Locate the cell with the specified text and output its (X, Y) center coordinate. 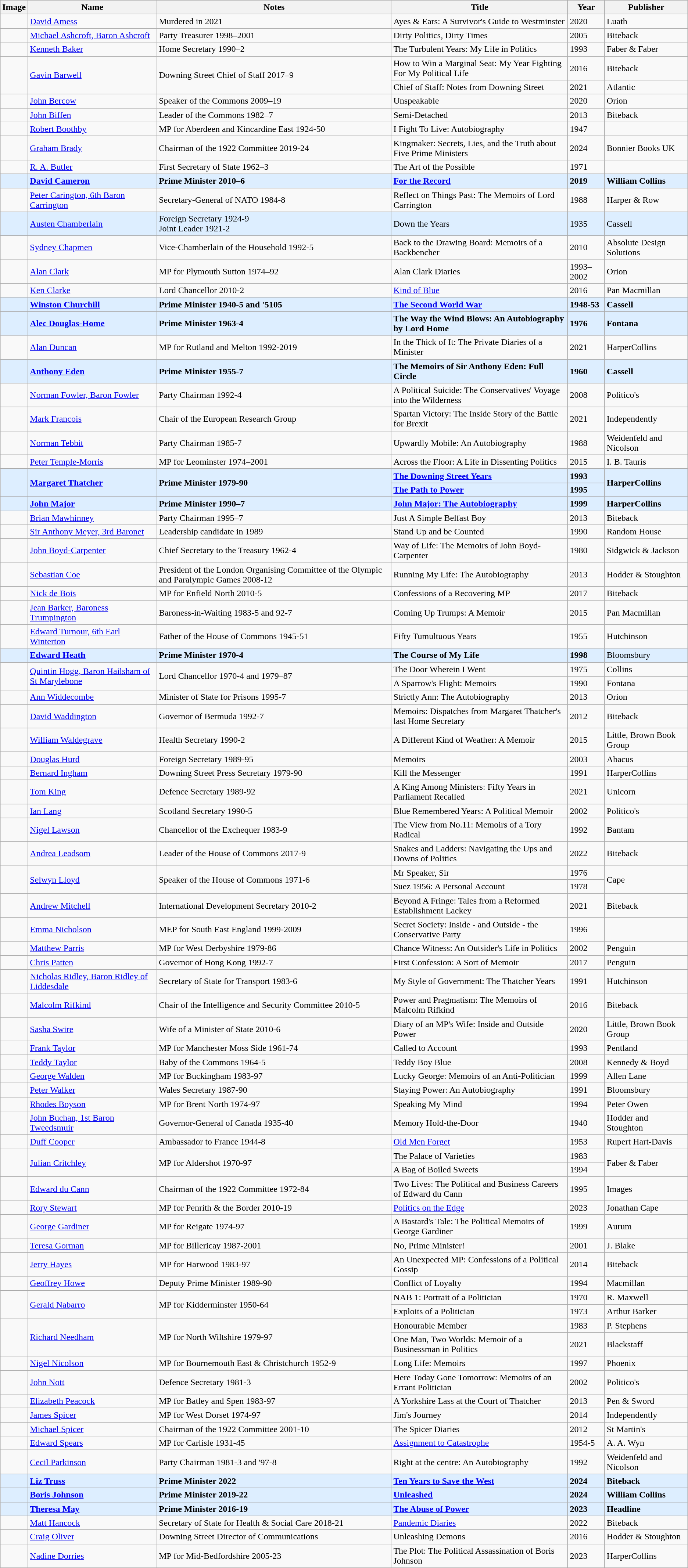
Headline (646, 1509)
Publisher (646, 7)
James Spicer (93, 1415)
Prime Minister 2022 (274, 1481)
Robert Boothby (93, 129)
Semi-Detached (480, 115)
Allen Lane (646, 1076)
1975 (586, 669)
Blackstaff (646, 1344)
Jim's Journey (480, 1415)
Quintin Hogg, Baron Hailsham of St Marylebone (93, 676)
David Cameron (93, 181)
Prime Minister 1940-5 and '5105 (274, 304)
Lucky George: Memoirs of an Anti-Politician (480, 1076)
Chief of Staff: Notes from Downing Street (480, 87)
Craig Oliver (93, 1537)
An Unexpected MP: Confessions of a Political Gossip (480, 1264)
NAB 1: Portrait of a Politician (480, 1297)
1960 (586, 371)
The Art of the Possible (480, 167)
Sasha Swire (93, 1029)
Speaker of the Commons 2009–19 (274, 101)
Pen & Sword (646, 1401)
Power and Pragmatism: The Memoirs of Malcolm Rifkind (480, 1005)
Boris Johnson (93, 1495)
1997 (586, 1363)
Downing Street Press Secretary 1979-90 (274, 773)
Prime Minister 1963-4 (274, 323)
Absolute Design Solutions (646, 248)
Politics on the Edge (480, 1208)
Chairman of the 1922 Committee 1972-84 (274, 1189)
First Secretary of State 1962–3 (274, 167)
The Way the Wind Blows: An Autobiography by Lord Home (480, 323)
MP for Kidderminster 1950-64 (274, 1304)
George Gardiner (93, 1227)
Just A Simple Belfast Boy (480, 518)
Margaret Thatcher (93, 483)
MP for Penrith & the Border 2010-19 (274, 1208)
Edward Spears (93, 1443)
Foreign Secretary 1924-9Joint Leader 1921-2 (274, 224)
Andrew Mitchell (93, 906)
Peter Walker (93, 1090)
Matthew Parris (93, 948)
Peter Temple-Morris (93, 462)
MP for Aldershot 1970-97 (274, 1163)
Reflect on Things Past: The Memoirs of Lord Carrington (480, 200)
Ten Years to Save the West (480, 1481)
Chair of the European Research Group (274, 419)
Gerald Nabarro (93, 1304)
Rupert Hart-Davis (646, 1142)
Abacus (646, 759)
Theresa May (93, 1509)
Bantam (646, 830)
A Different Kind of Weather: A Memoir (480, 740)
William Waldegrave (93, 740)
MP for West Derbyshire 1979-86 (274, 948)
Across the Floor: A Life in Dissenting Politics (480, 462)
2019 (586, 181)
Image (14, 7)
Old Men Forget (480, 1142)
Title (480, 7)
Foreign Secretary 1989-95 (274, 759)
Jerry Hayes (93, 1264)
Exploits of a Politician (480, 1311)
Honourable Member (480, 1325)
Upwardly Mobile: An Autobiography (480, 443)
Running My Life: The Autobiography (480, 574)
MEP for South East England 1999-2009 (274, 929)
John Bercow (93, 101)
A Yorkshire Lass at the Court of Thatcher (480, 1401)
The Spicer Diaries (480, 1429)
The Course of My Life (480, 655)
Fifty Tumultuous Years (480, 636)
Ann Widdecombe (93, 697)
MP for Buckingham 1983-97 (274, 1076)
Unleashed (480, 1495)
MP for Rutland and Melton 1992-2019 (274, 347)
Right at the centre: An Autobiography (480, 1462)
Macmillan (646, 1283)
Confessions of a Recovering MP (480, 594)
Kingmaker: Secrets, Lies, and the Truth about Five Prime Ministers (480, 148)
1947 (586, 129)
Brian Mawhinney (93, 518)
Mark Francois (93, 419)
Conflict of Loyalty (480, 1283)
Alec Douglas-Home (93, 323)
Here Today Gone Tomorrow: Memoirs of an Errant Politician (480, 1382)
Nigel Nicolson (93, 1363)
Speaker of the House of Commons 1971-6 (274, 880)
Wales Secretary 1987-90 (274, 1090)
Defence Secretary 1981-3 (274, 1382)
Collins (646, 669)
Health Secretary 1990-2 (274, 740)
Party Chairman 1995–7 (274, 518)
Long Life: Memoirs (480, 1363)
MP for North Wiltshire 1979-97 (274, 1337)
Sidgwick & Jackson (646, 551)
Cape (646, 880)
Michael Ashcroft, Baron Ashcroft (93, 35)
1978 (586, 887)
Memoirs (480, 759)
Luath (646, 21)
Bonnier Books UK (646, 148)
Year (586, 7)
No, Prime Minister! (480, 1246)
John Buchan, 1st Baron Tweedsmuir (93, 1123)
Rory Stewart (93, 1208)
1955 (586, 636)
Sebastian Coe (93, 574)
Leadership candidate in 1989 (274, 532)
Chair of the Intelligence and Security Committee 2010-5 (274, 1005)
Kind of Blue (480, 291)
The Door Wherein I Went (480, 669)
Governor of Bermuda 1992-7 (274, 716)
Michael Spicer (93, 1429)
The Abuse of Power (480, 1509)
Downing Street Director of Communications (274, 1537)
Governor-General of Canada 1935-40 (274, 1123)
Duff Cooper (93, 1142)
Andrea Leadsom (93, 854)
Governor of Hong Kong 1992-7 (274, 962)
David Waddington (93, 716)
Diary of an MP's Wife: Inside and Outside Power (480, 1029)
MP for Plymouth Sutton 1974–92 (274, 272)
Unicorn (646, 792)
For the Record (480, 181)
A Political Suicide: The Conservatives' Voyage into the Wilderness (480, 395)
1954-5 (586, 1443)
Deputy Prime Minister 1989-90 (274, 1283)
Prime Minister 2019-22 (274, 1495)
Alan Duncan (93, 347)
Tom King (93, 792)
Emma Nicholson (93, 929)
Frank Taylor (93, 1048)
Norman Tebbit (93, 443)
Graham Brady (93, 148)
Winston Churchill (93, 304)
Edward du Cann (93, 1189)
In the Thick of It: The Private Diaries of a Minister (480, 347)
Liz Truss (93, 1481)
Geoffrey Howe (93, 1283)
Minister of State for Prisons 1995-7 (274, 697)
The Downing Street Years (480, 476)
Party Treasurer 1998–2001 (274, 35)
Snakes and Ladders: Navigating the Ups and Downs of Politics (480, 854)
Edward Turnour, 6th Earl Winterton (93, 636)
Prime Minister 1990–7 (274, 504)
Unleashing Demons (480, 1537)
Scotland Secretary 1990-5 (274, 811)
A Bag of Boiled Sweets (480, 1170)
A. A. Wyn (646, 1443)
Teddy Taylor (93, 1062)
MP for Harwood 1983-97 (274, 1264)
J. Blake (646, 1246)
1935 (586, 224)
1970 (586, 1297)
John Boyd-Carpenter (93, 551)
One Man, Two Worlds: Memoir of a Businessman in Politics (480, 1344)
Name (93, 7)
John Major (93, 504)
Stand Up and be Counted (480, 532)
Teddy Boy Blue (480, 1062)
The Second World War (480, 304)
Two Lives: The Political and Business Careers of Edward du Cann (480, 1189)
Wife of a Minister of State 2010-6 (274, 1029)
The Turbulent Years: My Life in Politics (480, 49)
Selwyn Lloyd (93, 880)
Pandemic Diaries (480, 1523)
Speaking My Mind (480, 1104)
Prime Minister 1955-7 (274, 371)
A King Among Ministers: Fifty Years in Parliament Recalled (480, 792)
Peter Owen (646, 1104)
Back to the Drawing Board: Memoirs of a Backbencher (480, 248)
Way of Life: The Memoirs of John Boyd-Carpenter (480, 551)
Vice-Chamberlain of the Household 1992-5 (274, 248)
1980 (586, 551)
Coming Up Trumps: A Memoir (480, 613)
Nick de Bois (93, 594)
I. B. Tauris (646, 462)
MP for Enfield North 2010-5 (274, 594)
Pentland (646, 1048)
MP for Brent North 1974-97 (274, 1104)
Chief Secretary to the Treasury 1962-4 (274, 551)
1948-53 (586, 304)
Gavin Barwell (93, 75)
Secretary-General of NATO 1984-8 (274, 200)
Douglas Hurd (93, 759)
Prime Minister 2010–6 (274, 181)
Baroness-in-Waiting 1983-5 and 92-7 (274, 613)
Nicholas Ridley, Baron Ridley of Liddesdale (93, 981)
Alan Clark (93, 272)
Kenneth Baker (93, 49)
Strictly Ann: The Autobiography (480, 697)
1996 (586, 929)
Spartan Victory: The Inside Story of the Battle for Brexit (480, 419)
MP for Bournemouth East & Christchurch 1952-9 (274, 1363)
John Biffen (93, 115)
2010 (586, 248)
Kill the Messenger (480, 773)
Random House (646, 532)
My Style of Government: The Thatcher Years (480, 981)
R. Maxwell (646, 1297)
Assignment to Catastrophe (480, 1443)
MP for Leominster 1974–2001 (274, 462)
How to Win a Marginal Seat: My Year Fighting For My Political Life (480, 68)
Secretary of State for Health & Social Care 2018-21 (274, 1523)
President of the London Organising Committee of the Olympic and Paralympic Games 2008-12 (274, 574)
Sydney Chapmen (93, 248)
1940 (586, 1123)
Staying Power: An Autobiography (480, 1090)
Suez 1956: A Personal Account (480, 887)
Bernard Ingham (93, 773)
Secretary of State for Transport 1983-6 (274, 981)
MP for Batley and Spen 1983-97 (274, 1401)
Dirty Politics, Dirty Times (480, 35)
John Nott (93, 1382)
Defence Secretary 1989-92 (274, 792)
Unspeakable (480, 101)
Prime Minister 1970-4 (274, 655)
Lord Chancellor 2010-2 (274, 291)
The Memoirs of Sir Anthony Eden: Full Circle (480, 371)
Chairman of the 1922 Committee 2001-10 (274, 1429)
Chancellor of the Exchequer 1983-9 (274, 830)
Ayes & Ears: A Survivor's Guide to Westminster (480, 21)
Ken Clarke (93, 291)
Anthony Eden (93, 371)
David Amess (93, 21)
Downing Street Chief of Staff 2017–9 (274, 75)
George Walden (93, 1076)
Arthur Barker (646, 1311)
Ambassador to France 1944-8 (274, 1142)
MP for Aberdeen and Kincardine East 1924-50 (274, 129)
Images (646, 1189)
2003 (586, 759)
Phoenix (646, 1363)
St Martin's (646, 1429)
Beyond A Fringe: Tales from a Reformed Establishment Lackey (480, 906)
Jean Barker, Baroness Trumpington (93, 613)
MP for Manchester Moss Side 1961-74 (274, 1048)
First Confession: A Sort of Memoir (480, 962)
Lord Chancellor 1970-4 and 1979–87 (274, 676)
R. A. Butler (93, 167)
Julian Critchley (93, 1163)
The Plot: The Political Assassination of Boris Johnson (480, 1556)
Sir Anthony Meyer, 3rd Baronet (93, 532)
Norman Fowler, Baron Fowler (93, 395)
Malcolm Rifkind (93, 1005)
Down the Years (480, 224)
Matt Hancock (93, 1523)
Chance Witness: An Outsider's Life in Politics (480, 948)
Kennedy & Boyd (646, 1062)
Secret Society: Inside - and Outside - the Conservative Party (480, 929)
Nadine Dorries (93, 1556)
Home Secretary 1990–2 (274, 49)
Leader of the House of Commons 2017-9 (274, 854)
Prime Minister 1979-90 (274, 483)
Richard Needham (93, 1337)
Notes (274, 7)
Rhodes Boyson (93, 1104)
Mr Speaker, Sir (480, 873)
MP for Carlisle 1931-45 (274, 1443)
1971 (586, 167)
I Fight To Live: Autobiography (480, 129)
The Path to Power (480, 490)
MP for West Dorset 1974-97 (274, 1415)
Nigel Lawson (93, 830)
Cecil Parkinson (93, 1462)
Baby of the Commons 1964-5 (274, 1062)
Memoirs: Dispatches from Margaret Thatcher's last Home Secretary (480, 716)
Jonathan Cape (646, 1208)
Ian Lang (93, 811)
Murdered in 2021 (274, 21)
MP for Billericay 1987-2001 (274, 1246)
1998 (586, 655)
A Bastard's Tale: The Political Memoirs of George Gardiner (480, 1227)
Party Chairman 1981-3 and '97-8 (274, 1462)
Aurum (646, 1227)
John Major: The Autobiography (480, 504)
Edward Heath (93, 655)
Party Chairman 1985-7 (274, 443)
Chairman of the 1922 Committee 2019-24 (274, 148)
A Sparrow's Flight: Memoirs (480, 683)
MP for Reigate 1974-97 (274, 1227)
Peter Carington, 6th Baron Carrington (93, 200)
The View from No.11: Memoirs of a Tory Radical (480, 830)
1953 (586, 1142)
Atlantic (646, 87)
The Palace of Varieties (480, 1156)
Harper & Row (646, 200)
Elizabeth Peacock (93, 1401)
2005 (586, 35)
Hodder and Stoughton (646, 1123)
Austen Chamberlain (93, 224)
Party Chairman 1992-4 (274, 395)
Memory Hold-the-Door (480, 1123)
MP for Mid-Bedfordshire 2005-23 (274, 1556)
Father of the House of Commons 1945-51 (274, 636)
P. Stephens (646, 1325)
1993–2002 (586, 272)
Blue Remembered Years: A Political Memoir (480, 811)
Leader of the Commons 1982–7 (274, 115)
Chris Patten (93, 962)
International Development Secretary 2010-2 (274, 906)
Called to Account (480, 1048)
1973 (586, 1311)
Teresa Gorman (93, 1246)
Prime Minister 2016-19 (274, 1509)
Alan Clark Diaries (480, 272)
2001 (586, 1246)
